From the cell containing the given text, extract its center point as (x, y) coordinate. 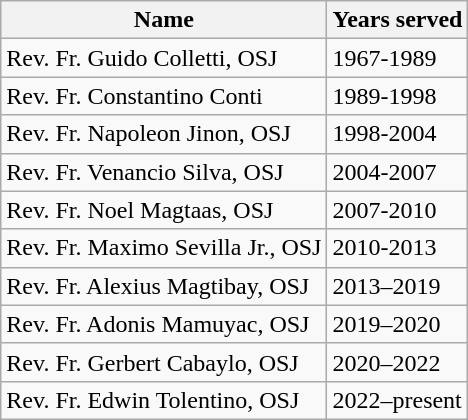
Name (164, 20)
2019–2020 (398, 324)
1967-1989 (398, 58)
2013–2019 (398, 286)
1989-1998 (398, 96)
2004-2007 (398, 172)
Years served (398, 20)
Rev. Fr. Adonis Mamuyac, OSJ (164, 324)
1998-2004 (398, 134)
Rev. Fr. Venancio Silva, OSJ (164, 172)
Rev. Fr. Noel Magtaas, OSJ (164, 210)
2007-2010 (398, 210)
Rev. Fr. Maximo Sevilla Jr., OSJ (164, 248)
Rev. Fr. Constantino Conti (164, 96)
2010-2013 (398, 248)
2022–present (398, 400)
Rev. Fr. Edwin Tolentino, OSJ (164, 400)
Rev. Fr. Alexius Magtibay, OSJ (164, 286)
Rev. Fr. Napoleon Jinon, OSJ (164, 134)
2020–2022 (398, 362)
Rev. Fr. Gerbert Cabaylo, OSJ (164, 362)
Rev. Fr. Guido Colletti, OSJ (164, 58)
